Identify which cell holds the provided text, then report its [x, y] central coordinate. 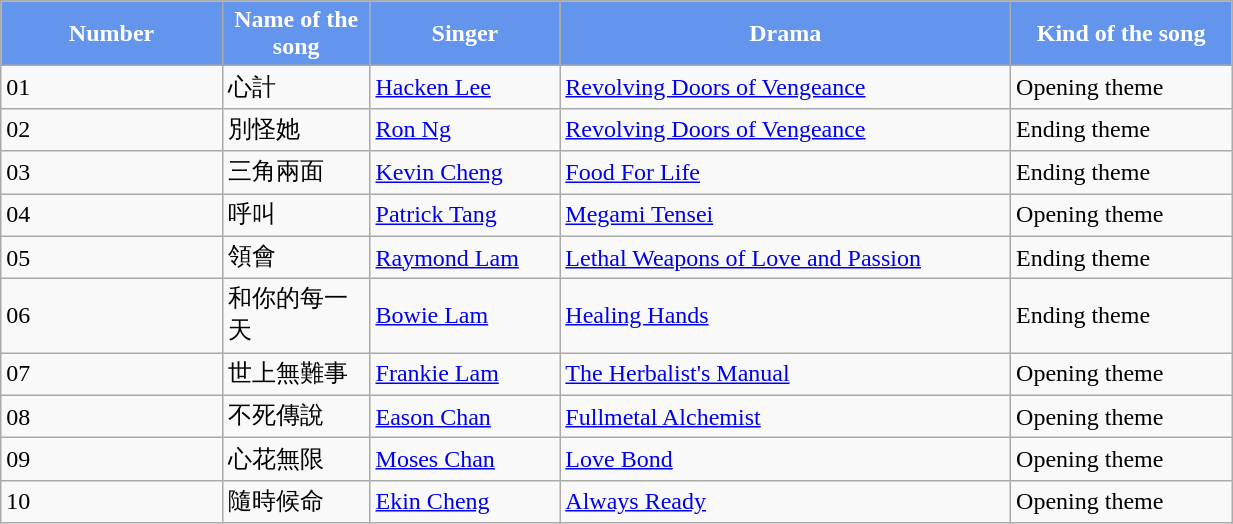
07 [112, 374]
Singer [465, 34]
不死傳說 [296, 416]
Drama [786, 34]
08 [112, 416]
Ron Ng [465, 130]
05 [112, 258]
Lethal Weapons of Love and Passion [786, 258]
02 [112, 130]
領會 [296, 258]
別怪她 [296, 130]
Eason Chan [465, 416]
Love Bond [786, 460]
Raymond Lam [465, 258]
Moses Chan [465, 460]
Name of the song [296, 34]
心花無限 [296, 460]
Food For Life [786, 172]
呼叫 [296, 216]
Bowie Lam [465, 316]
Kind of the song [1122, 34]
Frankie Lam [465, 374]
03 [112, 172]
Number [112, 34]
01 [112, 88]
09 [112, 460]
心計 [296, 88]
Kevin Cheng [465, 172]
Healing Hands [786, 316]
Ekin Cheng [465, 502]
Patrick Tang [465, 216]
和你的每一天 [296, 316]
Always Ready [786, 502]
06 [112, 316]
Megami Tensei [786, 216]
世上無難事 [296, 374]
Fullmetal Alchemist [786, 416]
The Herbalist's Manual [786, 374]
三角兩面 [296, 172]
隨時候命 [296, 502]
Hacken Lee [465, 88]
10 [112, 502]
04 [112, 216]
